Extract the [x, y] coordinate from the center of the cell holding the provided text.  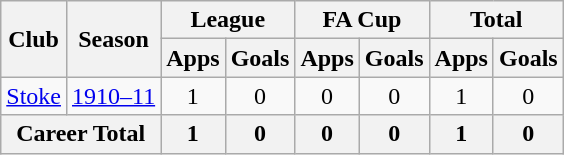
FA Cup [362, 20]
League [228, 20]
Stoke [34, 96]
Career Total [81, 134]
1910–11 [113, 96]
Season [113, 39]
Club [34, 39]
Total [496, 20]
